Pinpoint the cell where the given text exists, returning its (x, y) midpoint coordinate. 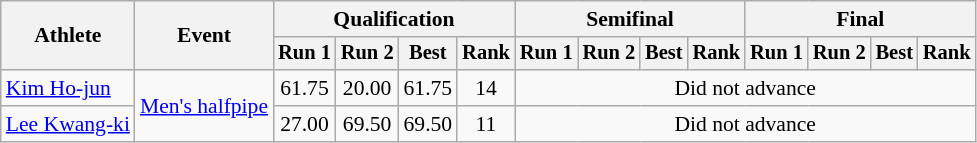
20.00 (368, 88)
Semifinal (630, 19)
Final (860, 19)
Event (204, 36)
27.00 (304, 124)
Men's halfpipe (204, 106)
11 (486, 124)
Lee Kwang-ki (68, 124)
Qualification (394, 19)
Athlete (68, 36)
Kim Ho-jun (68, 88)
14 (486, 88)
